Find where the given text appears and provide that cell's center as (X, Y) coordinate. 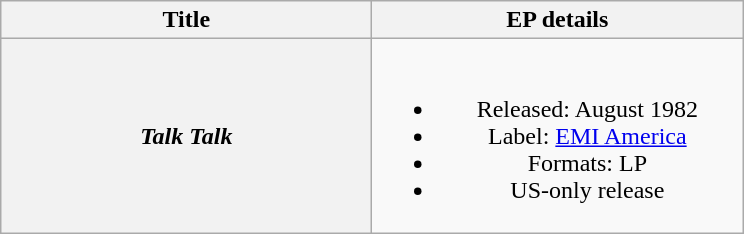
Talk Talk (186, 136)
Released: August 1982Label: EMI AmericaFormats: LPUS-only release (558, 136)
Title (186, 20)
EP details (558, 20)
